Return the [X, Y] coordinate for the center point of the cell that contains the specified text.  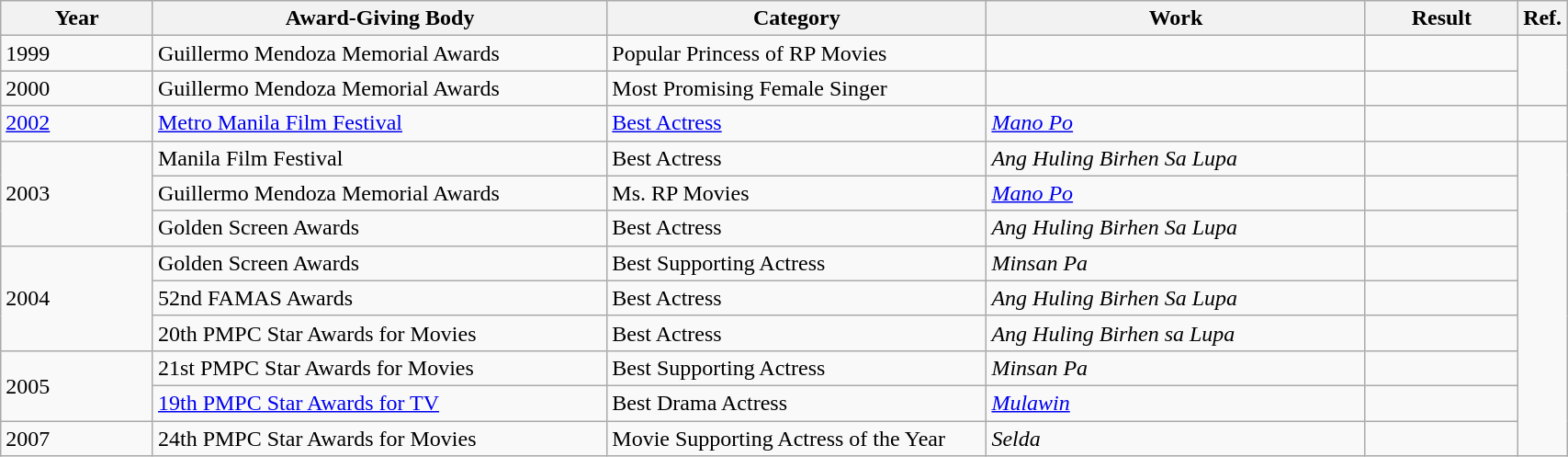
Most Promising Female Singer [797, 88]
2004 [77, 298]
20th PMPC Star Awards for Movies [379, 333]
Ref. [1543, 18]
Mulawin [1176, 403]
Ang Huling Birhen sa Lupa [1176, 333]
2003 [77, 193]
2007 [77, 439]
24th PMPC Star Awards for Movies [379, 439]
Work [1176, 18]
Ms. RP Movies [797, 193]
21st PMPC Star Awards for Movies [379, 368]
Movie Supporting Actress of the Year [797, 439]
Result [1442, 18]
Metro Manila Film Festival [379, 123]
Year [77, 18]
2002 [77, 123]
19th PMPC Star Awards for TV [379, 403]
2000 [77, 88]
Manila Film Festival [379, 158]
Selda [1176, 439]
Award-Giving Body [379, 18]
Best Drama Actress [797, 403]
2005 [77, 385]
52nd FAMAS Awards [379, 298]
Category [797, 18]
1999 [77, 53]
Popular Princess of RP Movies [797, 53]
